Return (X, Y) of the center of cell containing provided text 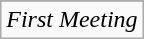
First Meeting (72, 20)
